From the cell containing the given text, extract its center point as (X, Y) coordinate. 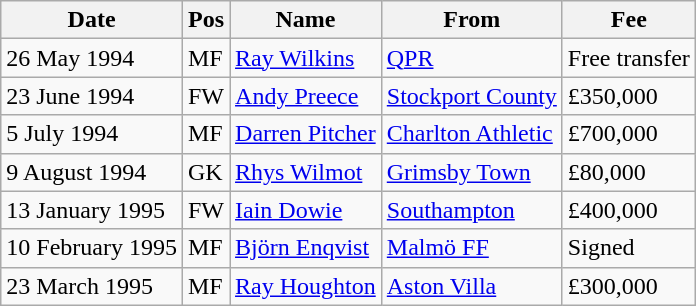
£80,000 (628, 172)
Southampton (472, 210)
Date (92, 20)
13 January 1995 (92, 210)
Andy Preece (306, 96)
GK (206, 172)
10 February 1995 (92, 248)
9 August 1994 (92, 172)
£400,000 (628, 210)
Ray Houghton (306, 286)
Malmö FF (472, 248)
Stockport County (472, 96)
5 July 1994 (92, 134)
QPR (472, 58)
£700,000 (628, 134)
Free transfer (628, 58)
Grimsby Town (472, 172)
Björn Enqvist (306, 248)
Ray Wilkins (306, 58)
Aston Villa (472, 286)
Name (306, 20)
£350,000 (628, 96)
From (472, 20)
Signed (628, 248)
23 March 1995 (92, 286)
23 June 1994 (92, 96)
Rhys Wilmot (306, 172)
Fee (628, 20)
Darren Pitcher (306, 134)
26 May 1994 (92, 58)
Charlton Athletic (472, 134)
£300,000 (628, 286)
Iain Dowie (306, 210)
Pos (206, 20)
